Identify which cell holds the provided text, then report its [X, Y] central coordinate. 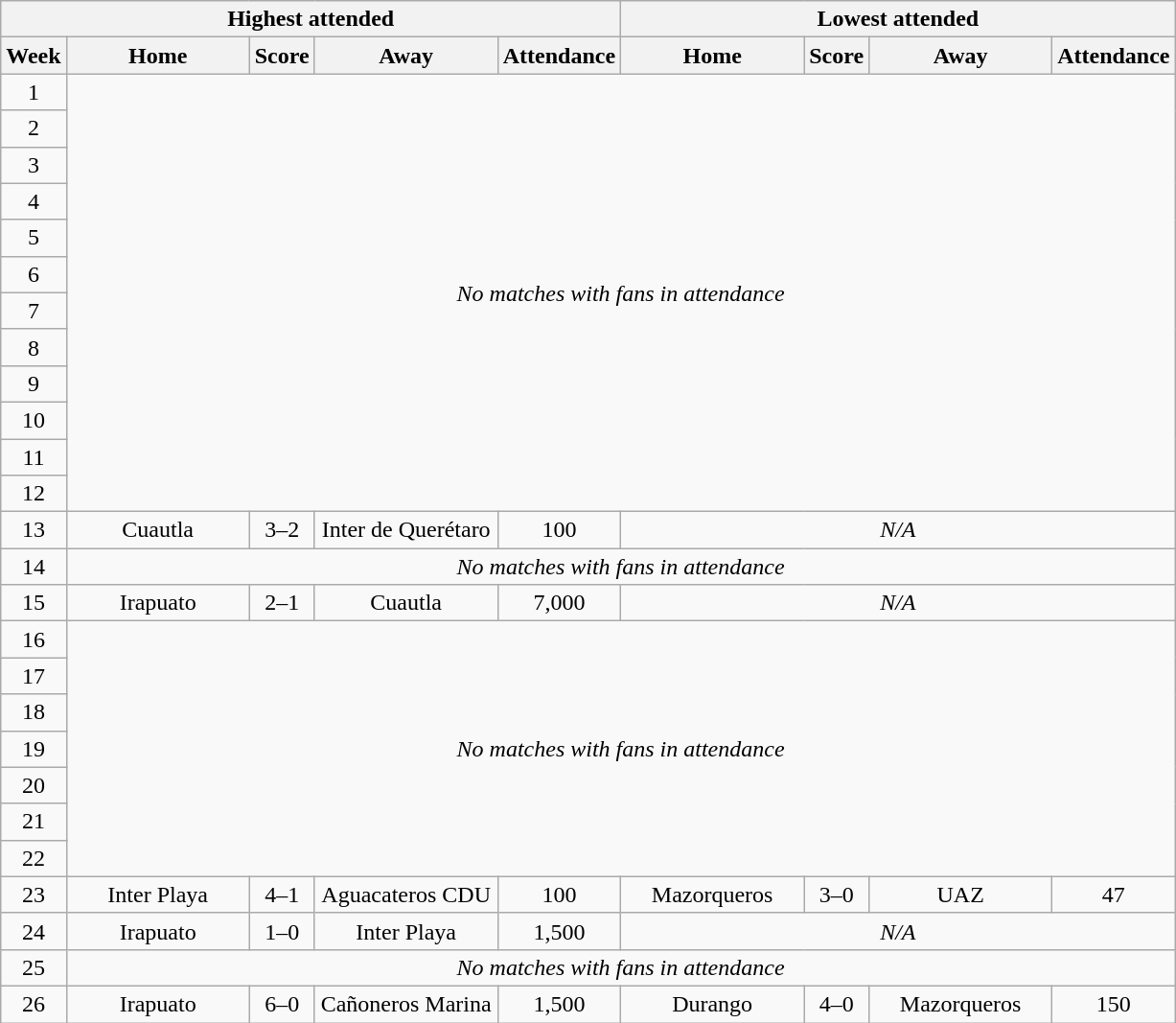
9 [34, 384]
13 [34, 530]
22 [34, 858]
23 [34, 895]
21 [34, 822]
7,000 [559, 603]
16 [34, 639]
2–1 [282, 603]
1–0 [282, 931]
3–2 [282, 530]
4–0 [837, 1004]
20 [34, 785]
24 [34, 931]
3–0 [837, 895]
11 [34, 457]
5 [34, 238]
4 [34, 201]
47 [1114, 895]
Aguacateros CDU [406, 895]
Week [34, 56]
150 [1114, 1004]
14 [34, 567]
Inter de Querétaro [406, 530]
4–1 [282, 895]
17 [34, 676]
19 [34, 749]
Durango [713, 1004]
10 [34, 420]
Lowest attended [898, 19]
7 [34, 311]
Highest attended [311, 19]
8 [34, 347]
12 [34, 494]
6 [34, 274]
1 [34, 92]
25 [34, 967]
3 [34, 165]
15 [34, 603]
Cañoneros Marina [406, 1004]
2 [34, 128]
6–0 [282, 1004]
18 [34, 712]
UAZ [960, 895]
26 [34, 1004]
